Determine the (X, Y) coordinate at the center of the cell enclosing the given text.  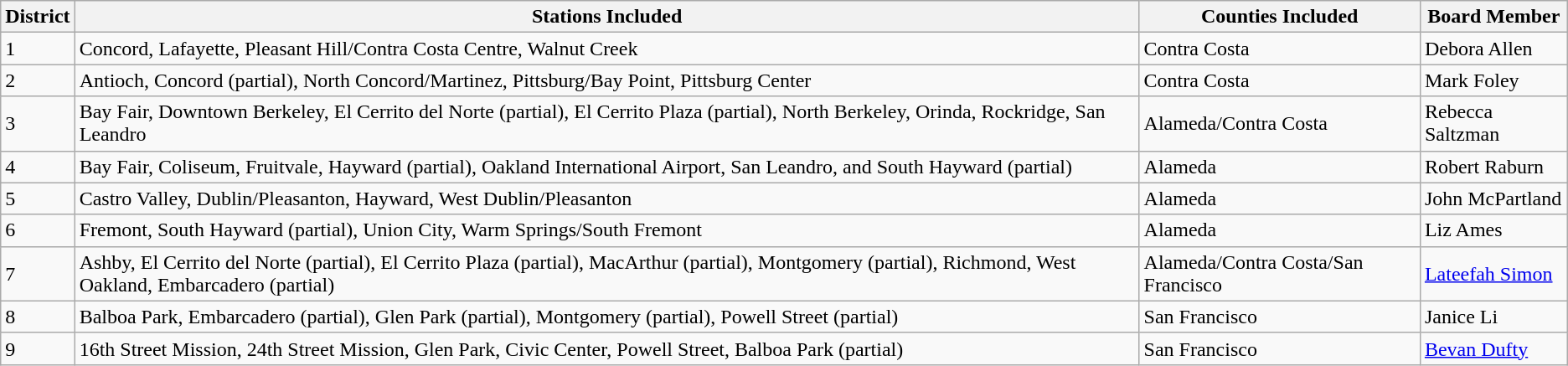
7 (38, 273)
Lateefah Simon (1493, 273)
3 (38, 124)
5 (38, 198)
Counties Included (1280, 17)
Bay Fair, Coliseum, Fruitvale, Hayward (partial), Oakland International Airport, San Leandro, and South Hayward (partial) (606, 167)
2 (38, 80)
Janice Li (1493, 317)
Alameda/Contra Costa (1280, 124)
District (38, 17)
1 (38, 49)
Robert Raburn (1493, 167)
Fremont, South Hayward (partial), Union City, Warm Springs/South Fremont (606, 230)
Rebecca Saltzman (1493, 124)
Board Member (1493, 17)
Antioch, Concord (partial), North Concord/Martinez, Pittsburg/Bay Point, Pittsburg Center (606, 80)
Mark Foley (1493, 80)
Liz Ames (1493, 230)
Alameda/Contra Costa/San Francisco (1280, 273)
8 (38, 317)
4 (38, 167)
John McPartland (1493, 198)
Bay Fair, Downtown Berkeley, El Cerrito del Norte (partial), El Cerrito Plaza (partial), North Berkeley, Orinda, Rockridge, San Leandro (606, 124)
Castro Valley, Dublin/Pleasanton, Hayward, West Dublin/Pleasanton (606, 198)
Concord, Lafayette, Pleasant Hill/Contra Costa Centre, Walnut Creek (606, 49)
Debora Allen (1493, 49)
6 (38, 230)
16th Street Mission, 24th Street Mission, Glen Park, Civic Center, Powell Street, Balboa Park (partial) (606, 348)
9 (38, 348)
Bevan Dufty (1493, 348)
Balboa Park, Embarcadero (partial), Glen Park (partial), Montgomery (partial), Powell Street (partial) (606, 317)
Stations Included (606, 17)
